Find where the given text appears and provide that cell's center as (x, y) coordinate. 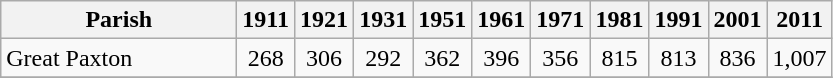
268 (266, 58)
396 (502, 58)
1981 (620, 20)
1921 (324, 20)
2001 (738, 20)
836 (738, 58)
362 (442, 58)
1951 (442, 20)
1911 (266, 20)
813 (678, 58)
1961 (502, 20)
2011 (800, 20)
1971 (560, 20)
815 (620, 58)
292 (384, 58)
1,007 (800, 58)
Parish (119, 20)
1991 (678, 20)
306 (324, 58)
1931 (384, 20)
Great Paxton (119, 58)
356 (560, 58)
